Provide the (X, Y) coordinate of the cell's center where the given text is located.  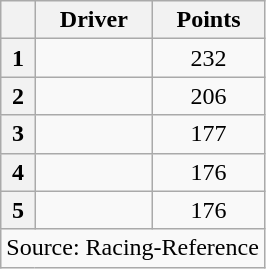
Points (209, 20)
5 (18, 210)
177 (209, 134)
232 (209, 58)
3 (18, 134)
Driver (94, 20)
2 (18, 96)
Source: Racing-Reference (133, 248)
206 (209, 96)
1 (18, 58)
4 (18, 172)
